Provide the (X, Y) coordinate of the cell's center where the given text is located.  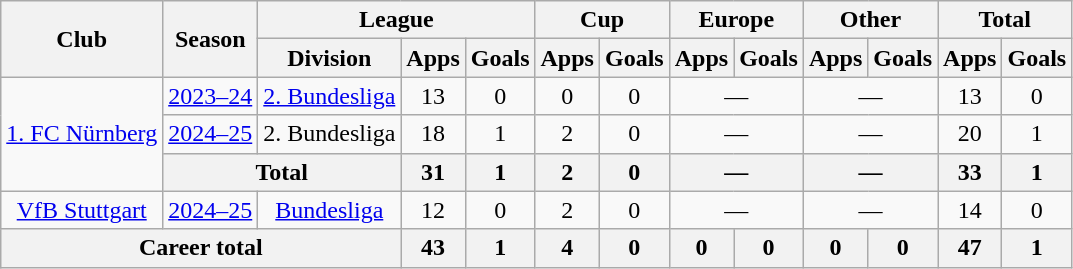
Career total (201, 248)
Cup (602, 20)
2023–24 (210, 96)
18 (433, 134)
Bundesliga (330, 210)
1. FC Nürnberg (82, 134)
League (396, 20)
Division (330, 58)
12 (433, 210)
47 (970, 248)
14 (970, 210)
31 (433, 172)
Europe (736, 20)
4 (567, 248)
20 (970, 134)
VfB Stuttgart (82, 210)
43 (433, 248)
33 (970, 172)
Season (210, 39)
Other (870, 20)
Club (82, 39)
